Provide the (X, Y) coordinate of the cell's center where the given text is located.  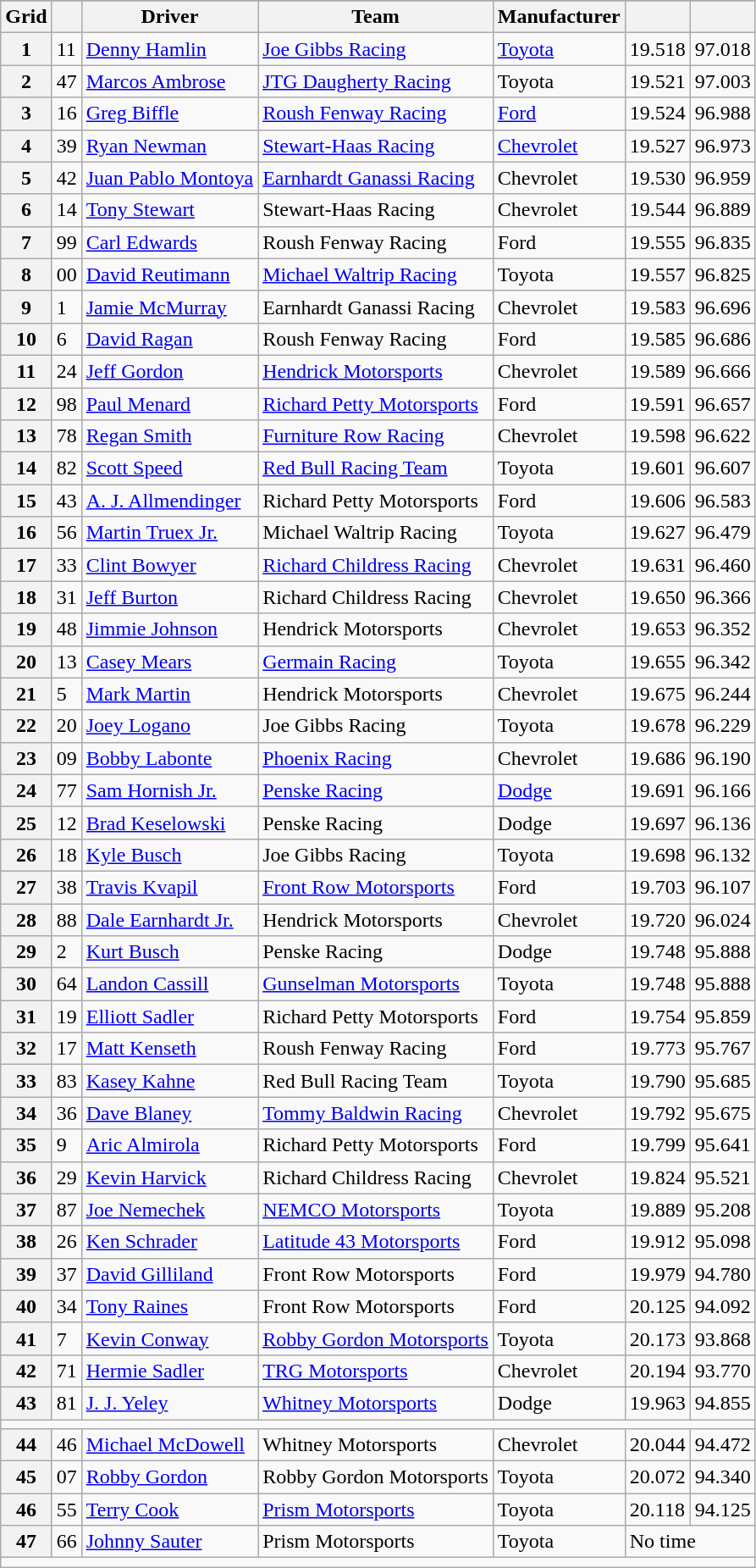
96.366 (723, 597)
19.912 (657, 1242)
8 (26, 274)
96.136 (723, 823)
96.657 (723, 404)
94.092 (723, 1306)
96.024 (723, 919)
Manufacturer (559, 17)
94.125 (723, 1510)
35 (26, 1145)
19.601 (657, 468)
19.544 (657, 210)
Travis Kvapil (169, 887)
96.583 (723, 501)
19.606 (657, 501)
TRG Motorsports (376, 1371)
96.622 (723, 436)
95.859 (723, 1017)
45 (26, 1477)
Latitude 43 Motorsports (376, 1242)
Scott Speed (169, 468)
19.518 (657, 49)
19.653 (657, 629)
95.098 (723, 1242)
19.521 (657, 81)
Driver (169, 17)
78 (66, 436)
97.018 (723, 49)
Landon Cassill (169, 984)
4 (26, 146)
20.118 (657, 1510)
96.460 (723, 565)
Martin Truex Jr. (169, 533)
21 (26, 694)
19.631 (657, 565)
Terry Cook (169, 1510)
Jeff Burton (169, 597)
Kevin Harvick (169, 1177)
71 (66, 1371)
95.521 (723, 1177)
83 (66, 1081)
48 (66, 629)
40 (26, 1306)
Juan Pablo Montoya (169, 178)
Aric Almirola (169, 1145)
Kasey Kahne (169, 1081)
Joey Logano (169, 726)
94.340 (723, 1477)
96.696 (723, 307)
96.607 (723, 468)
19.598 (657, 436)
Michael McDowell (169, 1445)
David Ragan (169, 339)
82 (66, 468)
96.666 (723, 371)
22 (26, 726)
09 (66, 758)
96.132 (723, 855)
19.703 (657, 887)
30 (26, 984)
96.244 (723, 694)
19.979 (657, 1274)
19.524 (657, 114)
Bobby Labonte (169, 758)
94.855 (723, 1403)
96.988 (723, 114)
77 (66, 790)
95.641 (723, 1145)
Mark Martin (169, 694)
Jeff Gordon (169, 371)
19.557 (657, 274)
19.585 (657, 339)
Marcos Ambrose (169, 81)
Matt Kenseth (169, 1049)
Germain Racing (376, 662)
81 (66, 1403)
No time (690, 1542)
Phoenix Racing (376, 758)
19.650 (657, 597)
95.767 (723, 1049)
20.173 (657, 1338)
95.675 (723, 1113)
19.698 (657, 855)
10 (26, 339)
27 (26, 887)
Clint Bowyer (169, 565)
19.627 (657, 533)
Ken Schrader (169, 1242)
23 (26, 758)
19.720 (657, 919)
19.824 (657, 1177)
JTG Daugherty Racing (376, 81)
96.835 (723, 242)
Kevin Conway (169, 1338)
Kurt Busch (169, 952)
Robby Gordon (169, 1477)
Furniture Row Racing (376, 436)
Greg Biffle (169, 114)
Elliott Sadler (169, 1017)
00 (66, 274)
94.780 (723, 1274)
20.194 (657, 1371)
20.044 (657, 1445)
66 (66, 1542)
Denny Hamlin (169, 49)
93.868 (723, 1338)
19.799 (657, 1145)
97.003 (723, 81)
95.685 (723, 1081)
19.530 (657, 178)
25 (26, 823)
96.342 (723, 662)
95.208 (723, 1210)
96.352 (723, 629)
Johnny Sauter (169, 1542)
Tony Raines (169, 1306)
NEMCO Motorsports (376, 1210)
19.754 (657, 1017)
96.479 (723, 533)
93.770 (723, 1371)
19.555 (657, 242)
J. J. Yeley (169, 1403)
19.583 (657, 307)
96.825 (723, 274)
Casey Mears (169, 662)
Grid (26, 17)
56 (66, 533)
Jamie McMurray (169, 307)
96.686 (723, 339)
96.190 (723, 758)
3 (26, 114)
Gunselman Motorsports (376, 984)
55 (66, 1510)
64 (66, 984)
Carl Edwards (169, 242)
Sam Hornish Jr. (169, 790)
94.472 (723, 1445)
19.678 (657, 726)
Tony Stewart (169, 210)
19.773 (657, 1049)
19.963 (657, 1403)
99 (66, 242)
15 (26, 501)
20.125 (657, 1306)
19.589 (657, 371)
88 (66, 919)
07 (66, 1477)
19.792 (657, 1113)
David Gilliland (169, 1274)
96.229 (723, 726)
96.959 (723, 178)
David Reutimann (169, 274)
Tommy Baldwin Racing (376, 1113)
87 (66, 1210)
Dale Earnhardt Jr. (169, 919)
19.889 (657, 1210)
Hermie Sadler (169, 1371)
96.166 (723, 790)
19.697 (657, 823)
Regan Smith (169, 436)
19.691 (657, 790)
28 (26, 919)
Ryan Newman (169, 146)
98 (66, 404)
Dave Blaney (169, 1113)
Jimmie Johnson (169, 629)
44 (26, 1445)
Team (376, 17)
96.973 (723, 146)
19.655 (657, 662)
32 (26, 1049)
Joe Nemechek (169, 1210)
96.889 (723, 210)
19.675 (657, 694)
A. J. Allmendinger (169, 501)
19.686 (657, 758)
Kyle Busch (169, 855)
19.790 (657, 1081)
19.527 (657, 146)
96.107 (723, 887)
Paul Menard (169, 404)
41 (26, 1338)
19.591 (657, 404)
Brad Keselowski (169, 823)
20.072 (657, 1477)
